Return [X, Y] of the center of cell containing provided text 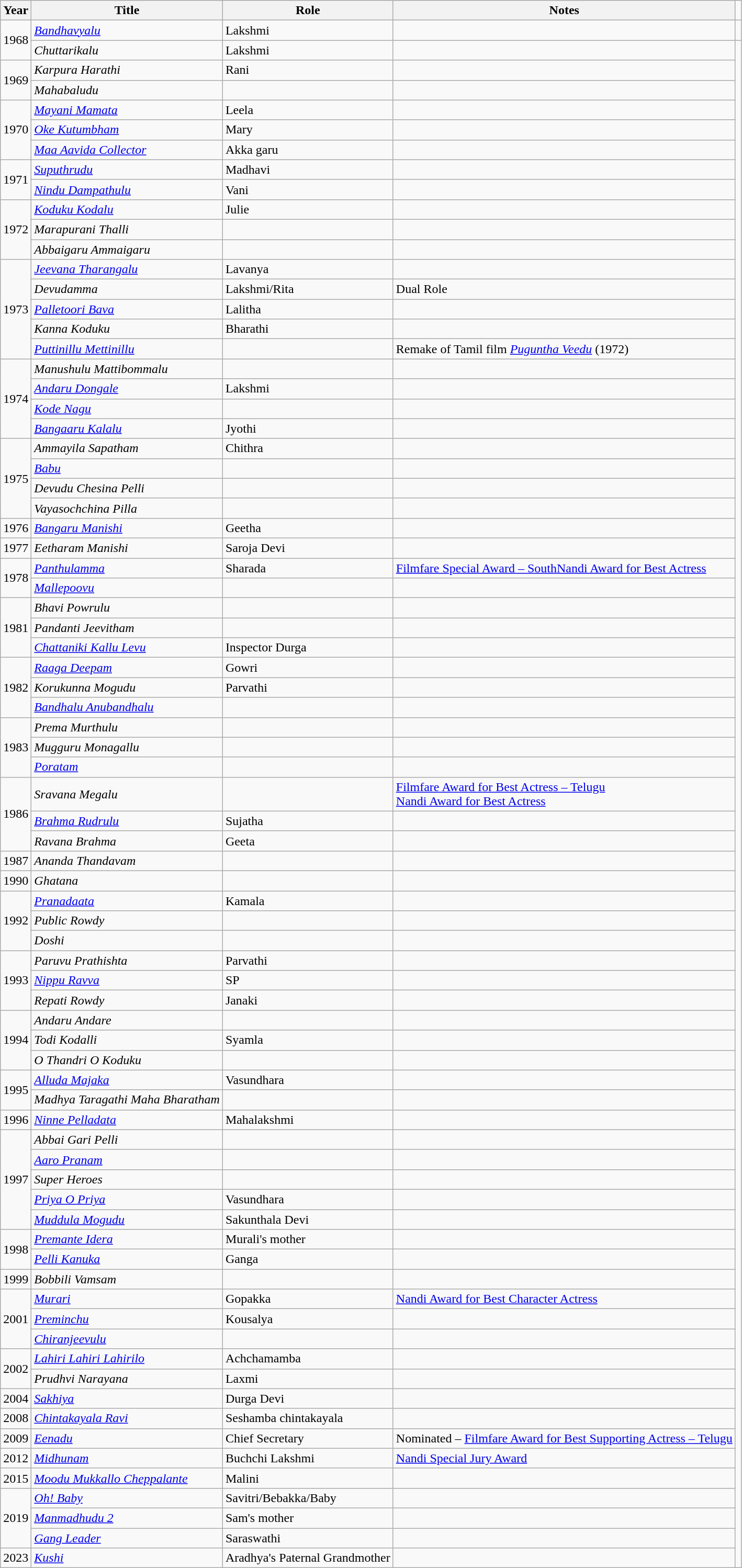
Bobbili Vamsam [127, 1279]
Manushulu Mattibommalu [127, 369]
1978 [16, 578]
1987 [16, 861]
Vayasochchina Pilla [127, 508]
Poratam [127, 767]
Koduku Kodalu [127, 209]
Sakunthala Devi [308, 1220]
Chuttarikalu [127, 50]
Repati Rowdy [127, 1000]
Lavanya [308, 269]
Filmfare Award for Best Actress – TeluguNandi Award for Best Actress [564, 794]
1993 [16, 980]
Priya O Priya [127, 1199]
Premante Idera [127, 1239]
Devudu Chesina Pelli [127, 488]
Kode Nagu [127, 409]
Janaki [308, 1000]
Sravana Megalu [127, 794]
Kousalya [308, 1319]
1975 [16, 478]
1986 [16, 814]
Sharada [308, 568]
Julie [308, 209]
2012 [16, 1458]
Lahiri Lahiri Lahirilo [127, 1359]
Savitri/Bebakka/Baby [308, 1498]
Title [127, 10]
Moodu Mukkallo Cheppalante [127, 1478]
1971 [16, 179]
Gopakka [308, 1299]
1972 [16, 229]
Murali's mother [308, 1239]
Chattaniki Kallu Levu [127, 648]
Suputhrudu [127, 170]
Saroja Devi [308, 548]
Chintakayala Ravi [127, 1418]
Chief Secretary [308, 1438]
O Thandri O Koduku [127, 1060]
1992 [16, 920]
Ghatana [127, 881]
Mahalakshmi [308, 1120]
1968 [16, 40]
Preminchu [127, 1319]
Nippu Ravva [127, 980]
2015 [16, 1478]
2004 [16, 1398]
Nandi Award for Best Character Actress [564, 1299]
Vani [308, 189]
1981 [16, 628]
Maa Aavida Collector [127, 150]
Ravana Brahma [127, 841]
Oh! Baby [127, 1498]
Abbai Gari Pelli [127, 1140]
Nindu Dampathulu [127, 189]
Mugguru Monagallu [127, 747]
Durga Devi [308, 1398]
Pandanti Jeevitham [127, 628]
Midhunam [127, 1458]
Prudhvi Narayana [127, 1379]
2009 [16, 1438]
1976 [16, 528]
Mayani Mamata [127, 110]
Abbaigaru Ammaigaru [127, 250]
1970 [16, 130]
1999 [16, 1279]
Bandhavyalu [127, 30]
Pelli Kanuka [127, 1259]
Kushi [127, 1558]
Chiranjeevulu [127, 1339]
Pranadaata [127, 900]
Devudamma [127, 289]
Ammayila Sapatham [127, 448]
Kanna Koduku [127, 329]
Nandi Special Jury Award [564, 1458]
Mallepoovu [127, 588]
Sam's mother [308, 1518]
Sakhiya [127, 1398]
2001 [16, 1319]
Muddula Mogudu [127, 1220]
2002 [16, 1369]
Eetharam Manishi [127, 548]
1998 [16, 1249]
1996 [16, 1120]
Bandhalu Anubandhalu [127, 707]
Paruvu Prathishta [127, 961]
Panthulamma [127, 568]
1990 [16, 881]
Dual Role [564, 289]
Bangaru Manishi [127, 528]
Alluda Majaka [127, 1080]
Murari [127, 1299]
Puttinillu Mettinillu [127, 349]
Buchchi Lakshmi [308, 1458]
Malini [308, 1478]
Jyothi [308, 428]
Ananda Thandavam [127, 861]
Karpura Harathi [127, 70]
1997 [16, 1179]
Prema Murthulu [127, 727]
Chithra [308, 448]
Super Heroes [127, 1179]
Kamala [308, 900]
Mahabaludu [127, 90]
1995 [16, 1090]
Madhavi [308, 170]
Gowri [308, 668]
Leela [308, 110]
Rani [308, 70]
Aradhya's Paternal Grandmother [308, 1558]
Lakshmi/Rita [308, 289]
Lalitha [308, 309]
1977 [16, 548]
Nominated – Filmfare Award for Best Supporting Actress – Telugu [564, 1438]
Ninne Pelladata [127, 1120]
Andaru Andare [127, 1020]
Syamla [308, 1040]
Bangaaru Kalalu [127, 428]
Palletoori Bava [127, 309]
1983 [16, 747]
Geeta [308, 841]
SP [308, 980]
Akka garu [308, 150]
Geetha [308, 528]
2023 [16, 1558]
Role [308, 10]
Ganga [308, 1259]
Laxmi [308, 1379]
1994 [16, 1040]
2019 [16, 1518]
2008 [16, 1418]
Notes [564, 10]
Gang Leader [127, 1538]
Jeevana Tharangalu [127, 269]
1974 [16, 399]
Brahma Rudrulu [127, 821]
Mary [308, 130]
Aaro Pranam [127, 1159]
Year [16, 10]
Todi Kodalli [127, 1040]
Bharathi [308, 329]
Babu [127, 468]
Filmfare Special Award – SouthNandi Award for Best Actress [564, 568]
Oke Kutumbham [127, 130]
Andaru Dongale [127, 389]
Public Rowdy [127, 921]
Sujatha [308, 821]
Remake of Tamil film Puguntha Veedu (1972) [564, 349]
Raaga Deepam [127, 668]
Eenadu [127, 1438]
1982 [16, 687]
1973 [16, 309]
Marapurani Thalli [127, 229]
Manmadhudu 2 [127, 1518]
Madhya Taragathi Maha Bharatham [127, 1100]
Doshi [127, 941]
Seshamba chintakayala [308, 1418]
Korukunna Mogudu [127, 687]
Achchamamba [308, 1359]
Saraswathi [308, 1538]
Bhavi Powrulu [127, 608]
Inspector Durga [308, 648]
1969 [16, 80]
